Detect which cell encompasses the target text, then output its [X, Y] center coordinate. 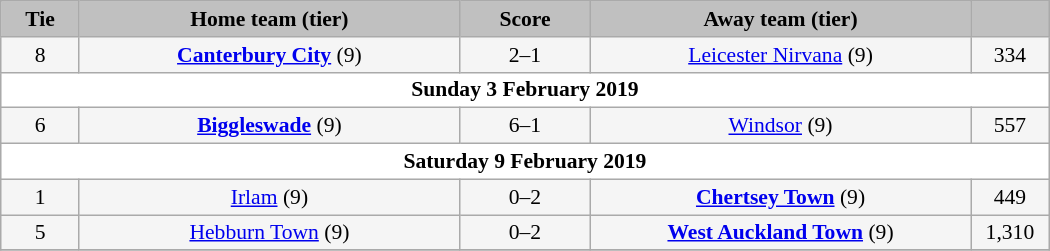
Saturday 9 February 2019 [525, 162]
6 [40, 126]
Biggleswade (9) [269, 126]
Irlam (9) [269, 197]
334 [1010, 55]
1,310 [1010, 233]
Windsor (9) [781, 126]
5 [40, 233]
Tie [40, 19]
Chertsey Town (9) [781, 197]
Leicester Nirvana (9) [781, 55]
West Auckland Town (9) [781, 233]
449 [1010, 197]
Canterbury City (9) [269, 55]
557 [1010, 126]
2–1 [524, 55]
Home team (tier) [269, 19]
Hebburn Town (9) [269, 233]
6–1 [524, 126]
8 [40, 55]
Away team (tier) [781, 19]
Sunday 3 February 2019 [525, 90]
1 [40, 197]
Score [524, 19]
